Identify which cell holds the provided text, then report its (X, Y) central coordinate. 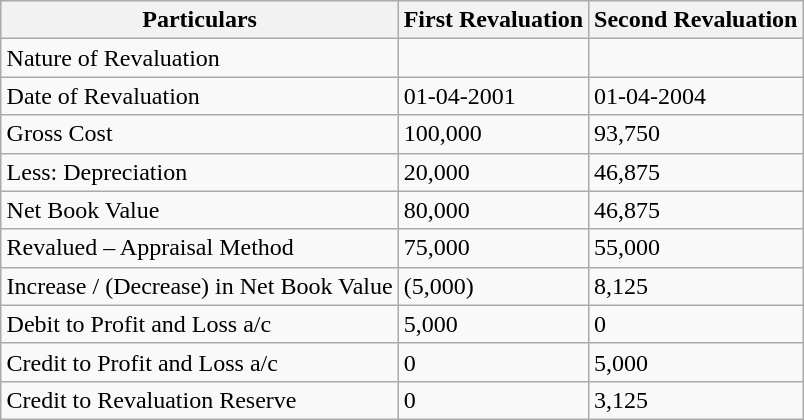
First Revaluation (493, 20)
Credit to Revaluation Reserve (200, 400)
Particulars (200, 20)
01-04-2001 (493, 96)
20,000 (493, 172)
Net Book Value (200, 210)
Credit to Profit and Loss a/c (200, 362)
Date of Revaluation (200, 96)
Second Revaluation (696, 20)
100,000 (493, 134)
75,000 (493, 248)
8,125 (696, 286)
Increase / (Decrease) in Net Book Value (200, 286)
Debit to Profit and Loss a/c (200, 324)
3,125 (696, 400)
Nature of Revaluation (200, 58)
55,000 (696, 248)
Revalued – Appraisal Method (200, 248)
80,000 (493, 210)
01-04-2004 (696, 96)
(5,000) (493, 286)
Less: Depreciation (200, 172)
93,750 (696, 134)
Gross Cost (200, 134)
